From the cell containing the given text, extract its center point as (X, Y) coordinate. 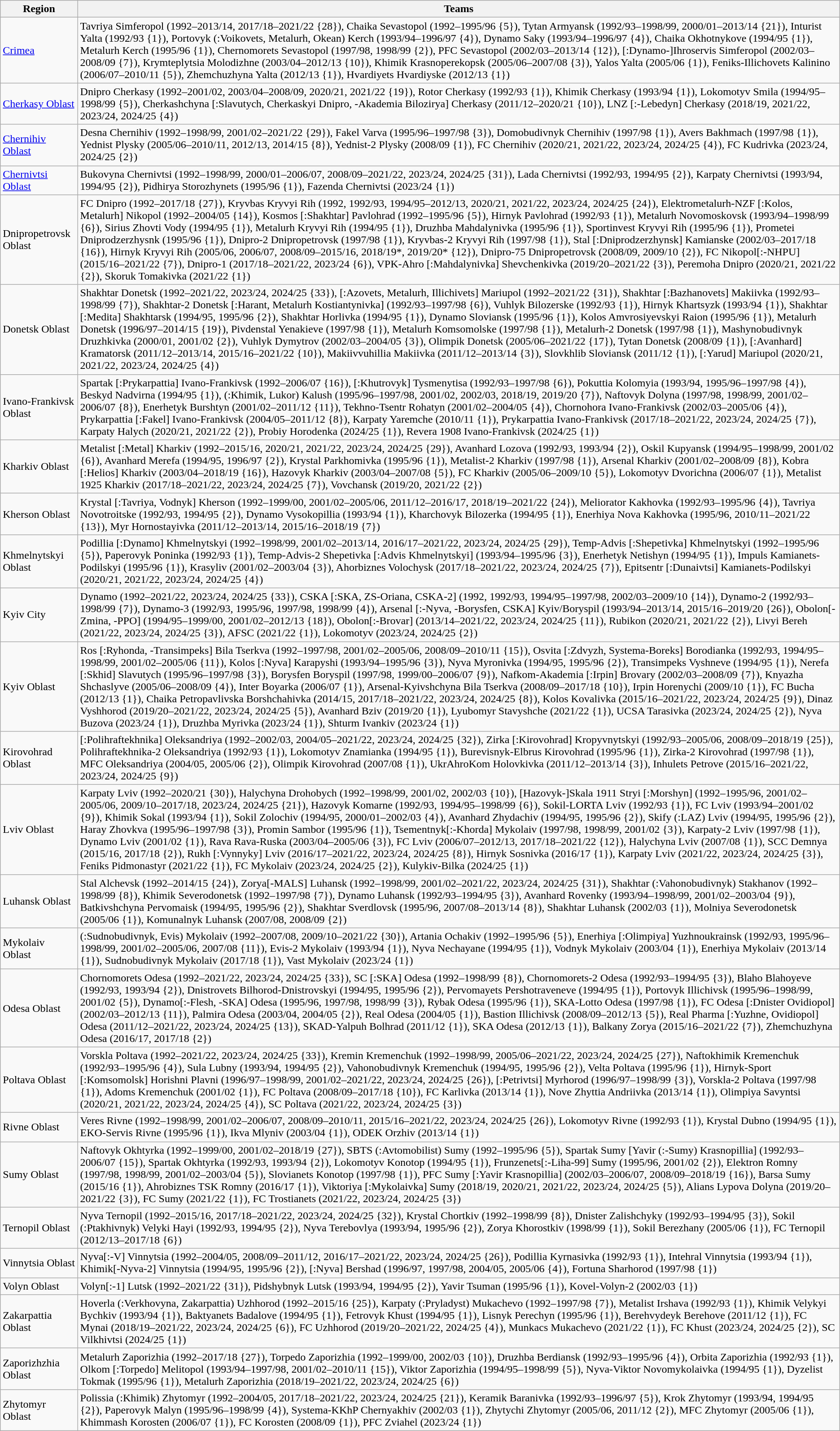
Donetsk Oblast (39, 329)
Region (39, 9)
Sumy Oblast (39, 1174)
Kyiv City (39, 615)
Zaporizhzhia Oblast (39, 1369)
Luhansk Oblast (39, 901)
Cherkasy Oblast (39, 104)
Mykolaiv Oblast (39, 949)
Ternopil Oblast (39, 1228)
Vinnytsia Oblast (39, 1263)
Zakarpattia Oblast (39, 1321)
Odesa Oblast (39, 1008)
Lviv Oblast (39, 830)
Kherson Oblast (39, 514)
Volyn Oblast (39, 1286)
Chernihiv Oblast (39, 145)
Volyn[:-1] Lutsk (1992–2021/22 {31}), Pidshybnyk Lutsk (1993/94, 1994/95 {2}), Yavir Tsuman (1995/96 {1}), Kovel-Volyn-2 (2002/03 {1}) (459, 1286)
Ivano-Frankivsk Oblast (39, 407)
Zhytomyr Oblast (39, 1410)
Crimea (39, 50)
Chernivtsi Oblast (39, 180)
Khmelnytskyi Oblast (39, 561)
Dnipropetrovsk Oblast (39, 240)
Teams (459, 9)
Kirovohrad Oblast (39, 758)
Rivne Oblast (39, 1127)
Kharkiv Oblast (39, 467)
Poltava Oblast (39, 1080)
Kyiv Oblast (39, 687)
